Output the (x, y) coordinate of the center of the cell containing the given text.  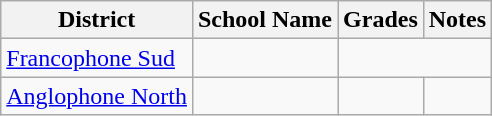
Francophone Sud (97, 58)
Anglophone North (97, 96)
District (97, 20)
Grades (381, 20)
School Name (264, 20)
Notes (457, 20)
